For the text-containing cell, return its midpoint in [X, Y] coordinate format. 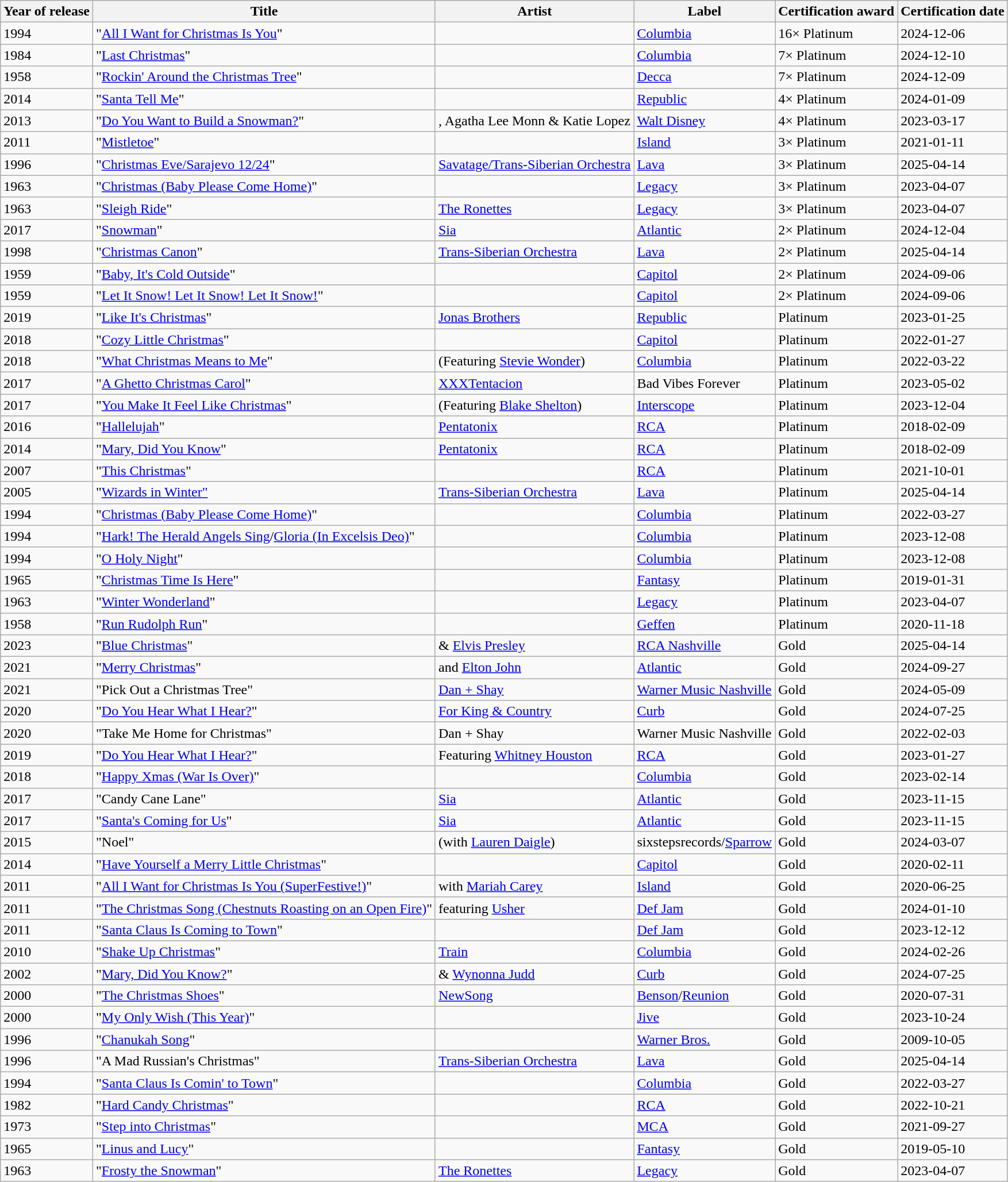
2023-05-02 [953, 383]
2024-12-06 [953, 33]
"My Only Wish (This Year)" [264, 1018]
2010 [47, 952]
2022-10-21 [953, 1105]
2023-02-14 [953, 777]
sixstepsrecords/Sparrow [705, 842]
"Do You Want to Build a Snowman?" [264, 121]
"Merry Christmas" [264, 668]
(Featuring Blake Shelton) [534, 405]
NewSong [534, 996]
"Santa Tell Me" [264, 99]
"Baby, It's Cold Outside" [264, 274]
2007 [47, 471]
, Agatha Lee Monn & Katie Lopez [534, 121]
"Rockin' Around the Christmas Tree" [264, 77]
2024-03-07 [953, 842]
MCA [705, 1127]
"Run Rudolph Run" [264, 623]
"Linus and Lucy" [264, 1149]
Label [705, 11]
Year of release [47, 11]
2024-12-04 [953, 230]
2005 [47, 492]
2020-02-11 [953, 864]
2009-10-05 [953, 1039]
"Candy Cane Lane" [264, 799]
with Mariah Carey [534, 886]
"Hard Candy Christmas" [264, 1105]
"Frosty the Snowman" [264, 1171]
"Mary, Did You Know" [264, 449]
2022-02-03 [953, 733]
2020-07-31 [953, 996]
2021-10-01 [953, 471]
2002 [47, 974]
2019-01-31 [953, 580]
Jive [705, 1018]
2022-03-22 [953, 361]
Geffen [705, 623]
Bad Vibes Forever [705, 383]
"O Holy Night" [264, 558]
Benson/Reunion [705, 996]
2023-12-04 [953, 405]
"Wizards in Winter" [264, 492]
2020-06-25 [953, 886]
"Santa Claus Is Coming to Town" [264, 930]
"Mary, Did You Know?" [264, 974]
"Santa Claus Is Comin' to Town" [264, 1083]
2024-05-09 [953, 690]
"Cozy Little Christmas" [264, 340]
"Have Yourself a Merry Little Christmas" [264, 864]
1982 [47, 1105]
2020-11-18 [953, 623]
2024-01-09 [953, 99]
2023-12-12 [953, 930]
Interscope [705, 405]
"Mistletoe" [264, 143]
Certification date [953, 11]
"Christmas Eve/Sarajevo 12/24" [264, 164]
2023-01-25 [953, 318]
"Blue Christmas" [264, 646]
2023 [47, 646]
featuring Usher [534, 908]
2019-05-10 [953, 1149]
1984 [47, 55]
"Christmas Time Is Here" [264, 580]
"Take Me Home for Christmas" [264, 733]
1973 [47, 1127]
"The Christmas Shoes" [264, 996]
"The Christmas Song (Chestnuts Roasting on an Open Fire)" [264, 908]
Decca [705, 77]
"This Christmas" [264, 471]
2015 [47, 842]
"Pick Out a Christmas Tree" [264, 690]
Warner Bros. [705, 1039]
"Sleigh Ride" [264, 208]
"Noel" [264, 842]
16× Platinum [837, 33]
& Wynonna Judd [534, 974]
2023-10-24 [953, 1018]
2024-02-26 [953, 952]
"Step into Christmas" [264, 1127]
2016 [47, 427]
"Santa's Coming for Us" [264, 821]
"Shake Up Christmas" [264, 952]
2024-12-09 [953, 77]
(Featuring Stevie Wonder) [534, 361]
"Winter Wonderland" [264, 602]
"You Make It Feel Like Christmas" [264, 405]
"Hallelujah" [264, 427]
Savatage/Trans-Siberian Orchestra [534, 164]
"Like It's Christmas" [264, 318]
"Chanukah Song" [264, 1039]
2024-12-10 [953, 55]
"Christmas Canon" [264, 252]
Train [534, 952]
Jonas Brothers [534, 318]
2022-01-27 [953, 340]
1998 [47, 252]
Walt Disney [705, 121]
"All I Want for Christmas Is You (SuperFestive!)" [264, 886]
"Hark! The Herald Angels Sing/Gloria (In Excelsis Deo)" [264, 536]
2024-01-10 [953, 908]
"Happy Xmas (War Is Over)" [264, 777]
"Snowman" [264, 230]
"All I Want for Christmas Is You" [264, 33]
Artist [534, 11]
"A Mad Russian's Christmas" [264, 1061]
2024-09-27 [953, 668]
"A Ghetto Christmas Carol" [264, 383]
"What Christmas Means to Me" [264, 361]
"Last Christmas" [264, 55]
2021-01-11 [953, 143]
Title [264, 11]
(with Lauren Daigle) [534, 842]
2021-09-27 [953, 1127]
2023-03-17 [953, 121]
Featuring Whitney Houston [534, 755]
For King & Country [534, 711]
"Let It Snow! Let It Snow! Let It Snow!" [264, 296]
XXXTentacion [534, 383]
2013 [47, 121]
Certification award [837, 11]
& Elvis Presley [534, 646]
RCA Nashville [705, 646]
2023-01-27 [953, 755]
and Elton John [534, 668]
